Detect which cell encompasses the target text, then output its (X, Y) center coordinate. 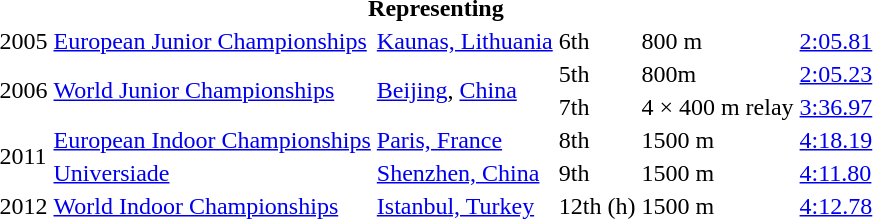
European Indoor Championships (212, 140)
7th (597, 107)
6th (597, 41)
800 m (718, 41)
European Junior Championships (212, 41)
9th (597, 173)
Shenzhen, China (464, 173)
Paris, France (464, 140)
8th (597, 140)
World Junior Championships (212, 90)
Beijing, China (464, 90)
4 × 400 m relay (718, 107)
5th (597, 74)
Universiade (212, 173)
800m (718, 74)
Kaunas, Lithuania (464, 41)
